Determine the (X, Y) coordinate at the center of the cell enclosing the given text.  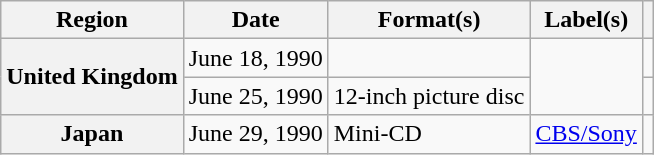
12-inch picture disc (429, 96)
June 25, 1990 (256, 96)
CBS/Sony (586, 134)
June 18, 1990 (256, 58)
Date (256, 20)
Mini-CD (429, 134)
Format(s) (429, 20)
Label(s) (586, 20)
June 29, 1990 (256, 134)
United Kingdom (92, 77)
Japan (92, 134)
Region (92, 20)
